Identify which cell holds the provided text, then report its [X, Y] central coordinate. 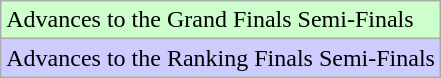
Advances to the Grand Finals Semi-Finals [221, 20]
Advances to the Ranking Finals Semi-Finals [221, 58]
